Return the [X, Y] coordinate for the center point of the cell that contains the specified text.  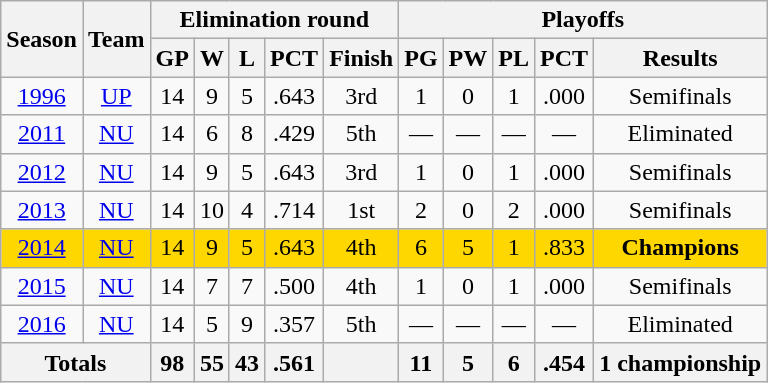
2016 [42, 324]
2015 [42, 286]
.454 [564, 362]
PL [514, 58]
55 [212, 362]
PW [468, 58]
Champions [680, 248]
.357 [294, 324]
43 [246, 362]
8 [246, 134]
.500 [294, 286]
UP [116, 96]
98 [172, 362]
W [212, 58]
10 [212, 210]
GP [172, 58]
Totals [76, 362]
1 championship [680, 362]
.561 [294, 362]
1st [362, 210]
.714 [294, 210]
PG [421, 58]
11 [421, 362]
4 [246, 210]
Elimination round [274, 20]
2013 [42, 210]
2011 [42, 134]
Results [680, 58]
Playoffs [583, 20]
.833 [564, 248]
2012 [42, 172]
.429 [294, 134]
2014 [42, 248]
Season [42, 39]
L [246, 58]
1996 [42, 96]
Finish [362, 58]
Team [116, 39]
